For the text-containing cell, return its midpoint in [x, y] coordinate format. 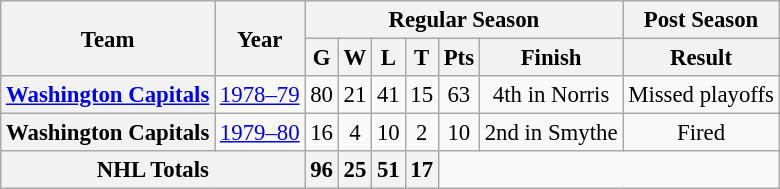
Pts [458, 58]
17 [422, 170]
G [322, 58]
1978–79 [260, 95]
96 [322, 170]
41 [388, 95]
Year [260, 38]
25 [354, 170]
1979–80 [260, 133]
Result [701, 58]
W [354, 58]
Team [108, 38]
2 [422, 133]
80 [322, 95]
4 [354, 133]
63 [458, 95]
Finish [551, 58]
Post Season [701, 20]
16 [322, 133]
T [422, 58]
21 [354, 95]
NHL Totals [153, 170]
Missed playoffs [701, 95]
L [388, 58]
Fired [701, 133]
51 [388, 170]
2nd in Smythe [551, 133]
Regular Season [464, 20]
15 [422, 95]
4th in Norris [551, 95]
